Capture the cell that displays the provided text and extract its [x, y] central coordinate. 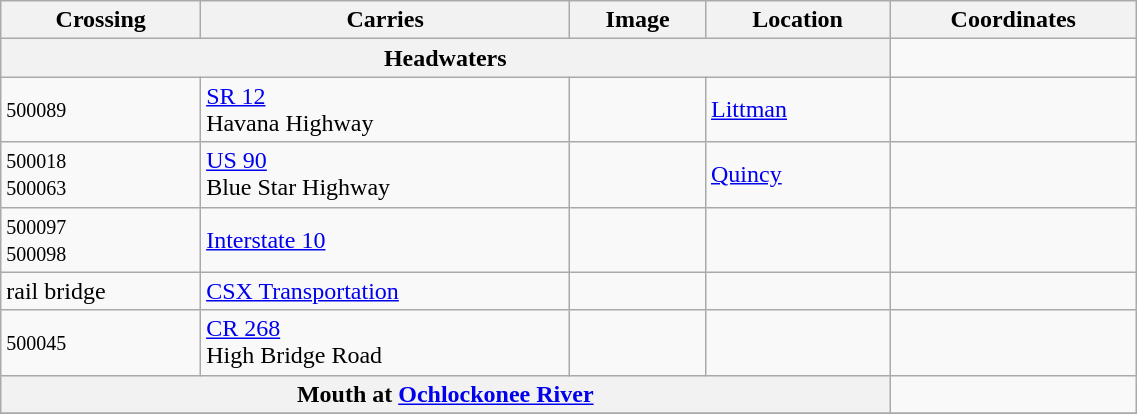
rail bridge [101, 291]
CR 268High Bridge Road [386, 342]
SR 12Havana Highway [386, 110]
Headwaters [446, 58]
Coordinates [1014, 20]
CSX Transportation [386, 291]
Crossing [101, 20]
Mouth at Ochlockonee River [446, 394]
Image [638, 20]
Location [797, 20]
500045 [101, 342]
500018500063 [101, 174]
Interstate 10 [386, 240]
500089 [101, 110]
500097500098 [101, 240]
Quincy [797, 174]
Carries [386, 20]
US 90Blue Star Highway [386, 174]
Littman [797, 110]
